From the cell containing the given text, extract its center point as [X, Y] coordinate. 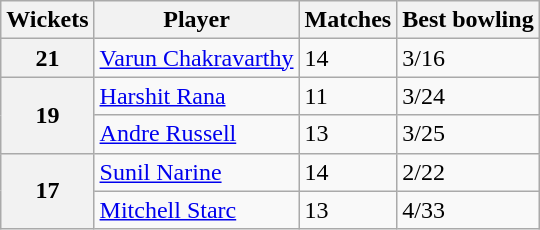
2/22 [468, 172]
4/33 [468, 210]
17 [48, 191]
Wickets [48, 20]
21 [48, 58]
Varun Chakravarthy [196, 58]
3/24 [468, 96]
Best bowling [468, 20]
Andre Russell [196, 134]
19 [48, 115]
Harshit Rana [196, 96]
Player [196, 20]
3/25 [468, 134]
Mitchell Starc [196, 210]
11 [348, 96]
Sunil Narine [196, 172]
Matches [348, 20]
3/16 [468, 58]
